For the text-containing cell, return its midpoint in [x, y] coordinate format. 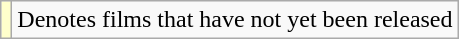
Denotes films that have not yet been released [235, 20]
